Return the (x, y) coordinate for the center point of the cell that contains the specified text.  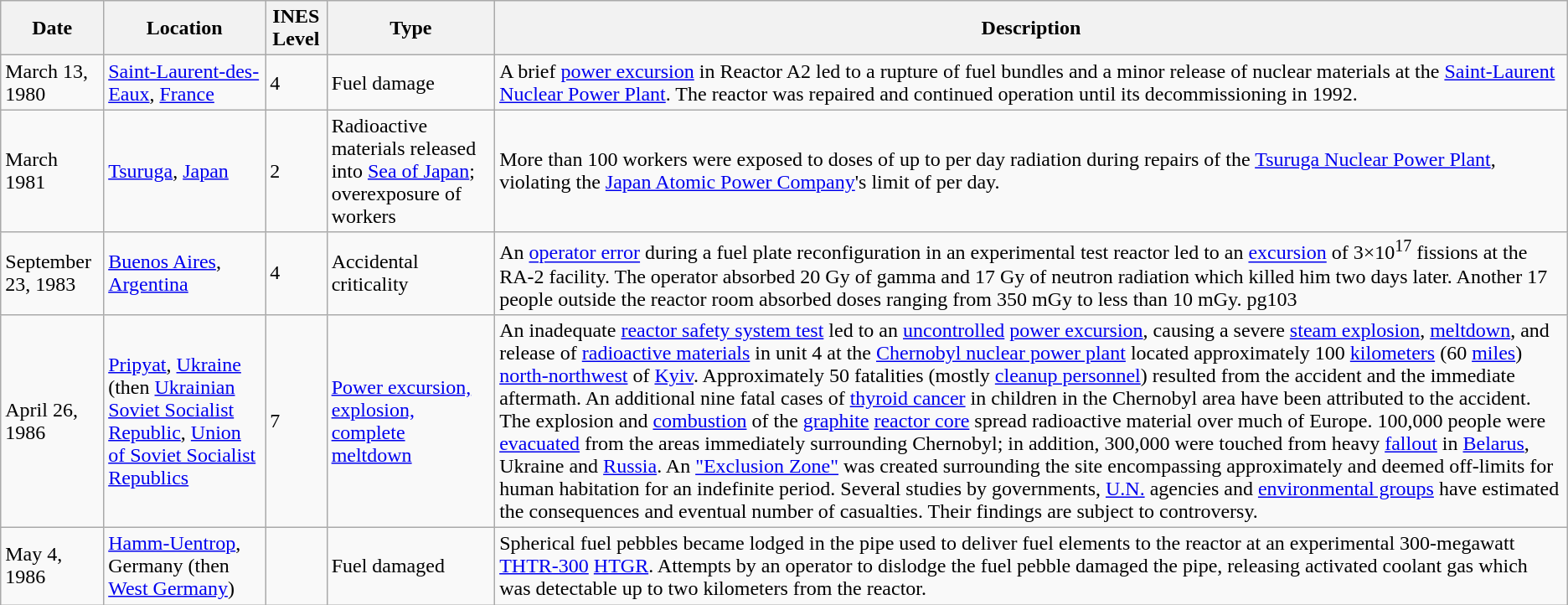
April 26, 1986 (52, 421)
Fuel damaged (410, 566)
Radioactive materials released into Sea of Japan; overexposure of workers (410, 171)
Fuel damage (410, 82)
INES Level (297, 28)
May 4, 1986 (52, 566)
September 23, 1983 (52, 273)
Date (52, 28)
Tsuruga, Japan (184, 171)
March 13, 1980 (52, 82)
Accidental criticality (410, 273)
7 (297, 421)
Pripyat, Ukraine (then Ukrainian Soviet Socialist Republic, Union of Soviet Socialist Republics (184, 421)
Power excursion, explosion, complete meltdown (410, 421)
2 (297, 171)
Hamm-Uentrop, Germany (then West Germany) (184, 566)
Location (184, 28)
Description (1032, 28)
Type (410, 28)
Saint-Laurent-des-Eaux, France (184, 82)
March 1981 (52, 171)
Buenos Aires, Argentina (184, 273)
